For the text-containing cell, return its midpoint in [x, y] coordinate format. 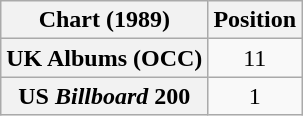
11 [255, 58]
1 [255, 96]
UK Albums (OCC) [104, 58]
Chart (1989) [104, 20]
US Billboard 200 [104, 96]
Position [255, 20]
